Extract the [x, y] coordinate from the center of the cell holding the provided text.  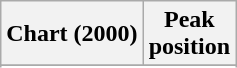
Chart (2000) [72, 34]
Peakposition [189, 34]
